For the text-containing cell, return its midpoint in [x, y] coordinate format. 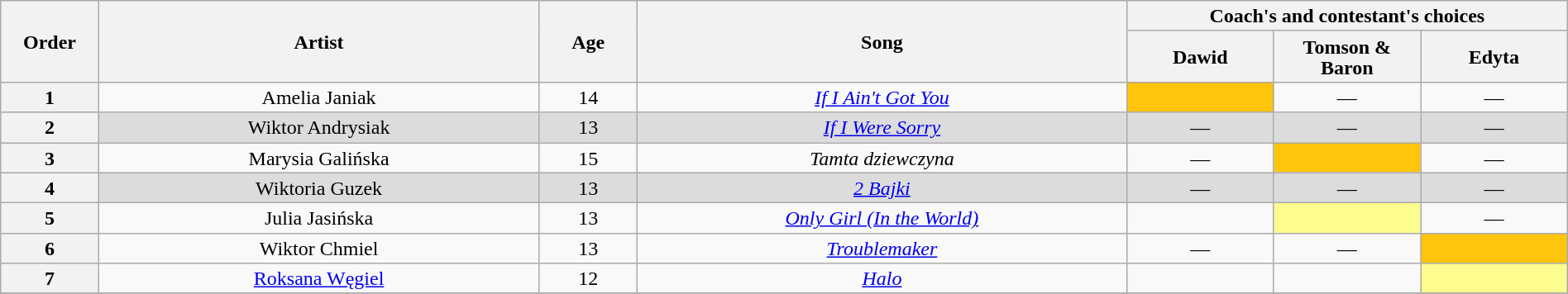
Troublemaker [882, 248]
Tomson & Baron [1347, 56]
4 [50, 188]
12 [588, 279]
Amelia Janiak [319, 97]
Wiktor Chmiel [319, 248]
Halo [882, 279]
Marysia Galińska [319, 157]
7 [50, 279]
Dawid [1200, 56]
14 [588, 97]
6 [50, 248]
Roksana Węgiel [319, 279]
15 [588, 157]
Song [882, 41]
Only Girl (In the World) [882, 218]
Order [50, 41]
2 Bajki [882, 188]
If I Were Sorry [882, 127]
2 [50, 127]
Edyta [1494, 56]
Coach's and contestant's choices [1346, 17]
Artist [319, 41]
Julia Jasińska [319, 218]
Wiktor Andrysiak [319, 127]
Age [588, 41]
5 [50, 218]
Wiktoria Guzek [319, 188]
3 [50, 157]
Tamta dziewczyna [882, 157]
If I Ain't Got You [882, 97]
1 [50, 97]
